Locate the cell with the specified text and output its (x, y) center coordinate. 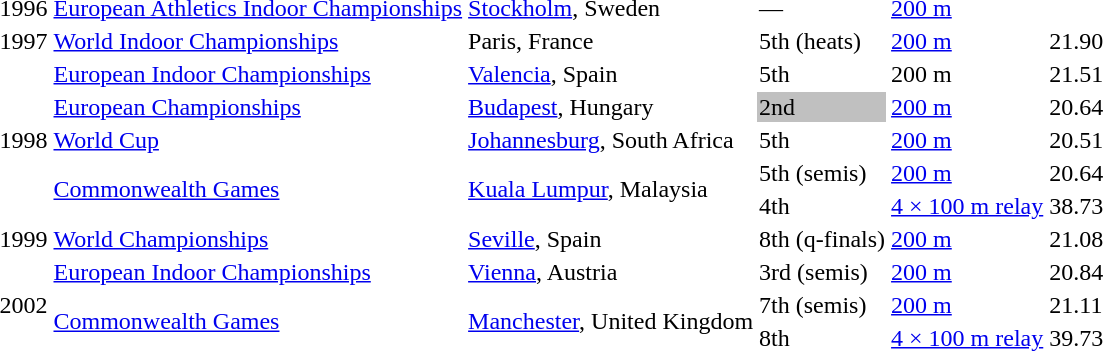
2nd (822, 107)
Budapest, Hungary (611, 107)
World Championships (258, 239)
Valencia, Spain (611, 74)
8th (q-finals) (822, 239)
4 × 100 m relay (968, 206)
7th (semis) (822, 305)
3rd (semis) (822, 272)
Paris, France (611, 41)
5th (semis) (822, 173)
5th (heats) (822, 41)
Johannesburg, South Africa (611, 140)
Kuala Lumpur, Malaysia (611, 190)
Seville, Spain (611, 239)
World Indoor Championships (258, 41)
World Cup (258, 140)
Commonwealth Games (258, 190)
European Championships (258, 107)
Vienna, Austria (611, 272)
4th (822, 206)
